Locate the cell with the specified text and output its (X, Y) center coordinate. 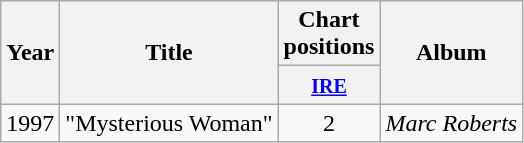
Year (30, 52)
Album (452, 52)
Chart positions (329, 34)
1997 (30, 123)
"Mysterious Woman" (169, 123)
IRE (329, 85)
Marc Roberts (452, 123)
2 (329, 123)
Title (169, 52)
